Pinpoint the cell where the given text exists, returning its [x, y] midpoint coordinate. 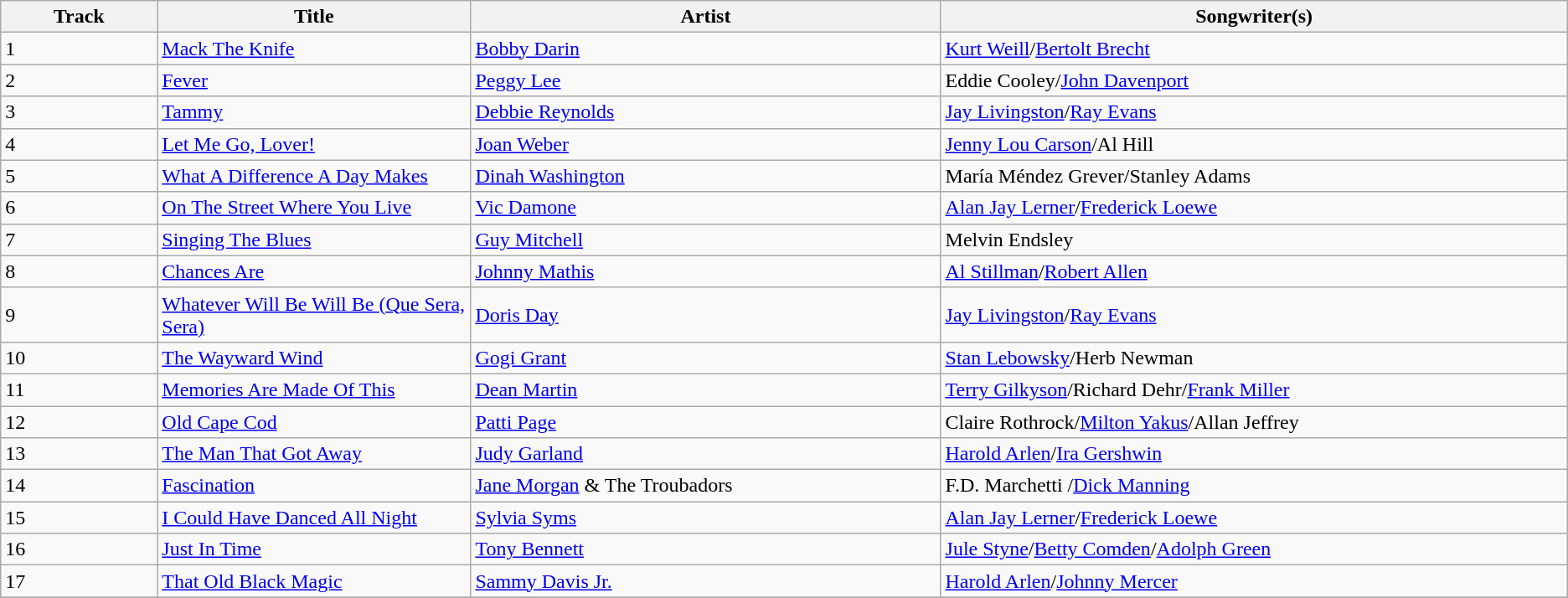
7 [79, 240]
Stan Lebowsky/Herb Newman [1254, 358]
Melvin Endsley [1254, 240]
Fever [314, 80]
Memories Are Made Of This [314, 389]
Harold Arlen/Johnny Mercer [1254, 581]
11 [79, 389]
Guy Mitchell [705, 240]
Eddie Cooley/John Davenport [1254, 80]
Claire Rothrock/Milton Yakus/Allan Jeffrey [1254, 421]
Jule Styne/Betty Comden/Adolph Green [1254, 549]
Fascination [314, 486]
I Could Have Danced All Night [314, 518]
Tammy [314, 112]
Mack The Knife [314, 49]
13 [79, 454]
9 [79, 315]
What A Difference A Day Makes [314, 176]
Chances Are [314, 271]
On The Street Where You Live [314, 208]
Track [79, 17]
The Man That Got Away [314, 454]
Tony Bennett [705, 549]
Gogi Grant [705, 358]
Dean Martin [705, 389]
2 [79, 80]
10 [79, 358]
8 [79, 271]
That Old Black Magic [314, 581]
Johnny Mathis [705, 271]
Title [314, 17]
F.D. Marchetti /Dick Manning [1254, 486]
The Wayward Wind [314, 358]
Artist [705, 17]
15 [79, 518]
Old Cape Cod [314, 421]
Jenny Lou Carson/Al Hill [1254, 144]
Patti Page [705, 421]
3 [79, 112]
16 [79, 549]
Sylvia Syms [705, 518]
1 [79, 49]
Doris Day [705, 315]
Debbie Reynolds [705, 112]
Let Me Go, Lover! [314, 144]
12 [79, 421]
5 [79, 176]
Dinah Washington [705, 176]
María Méndez Grever/Stanley Adams [1254, 176]
Vic Damone [705, 208]
Singing The Blues [314, 240]
Just In Time [314, 549]
Whatever Will Be Will Be (Que Sera, Sera) [314, 315]
Songwriter(s) [1254, 17]
Sammy Davis Jr. [705, 581]
14 [79, 486]
Bobby Darin [705, 49]
Terry Gilkyson/Richard Dehr/Frank Miller [1254, 389]
Harold Arlen/Ira Gershwin [1254, 454]
Peggy Lee [705, 80]
4 [79, 144]
Judy Garland [705, 454]
Kurt Weill/Bertolt Brecht [1254, 49]
Joan Weber [705, 144]
Jane Morgan & The Troubadors [705, 486]
6 [79, 208]
Al Stillman/Robert Allen [1254, 271]
17 [79, 581]
